Pinpoint the cell where the given text exists, returning its (x, y) midpoint coordinate. 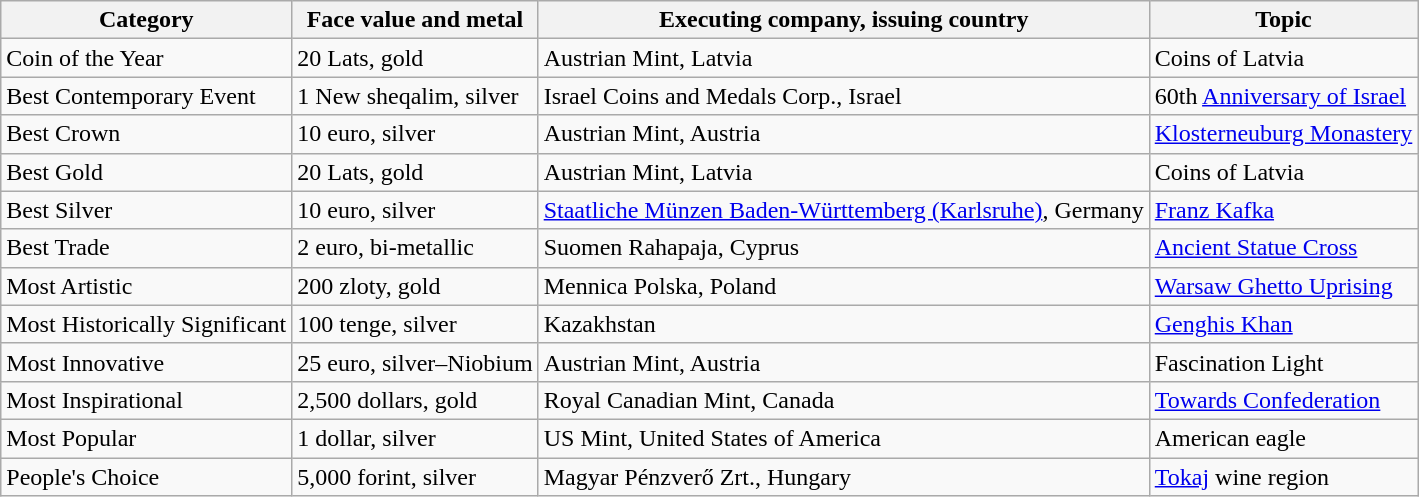
Tokaj wine region (1284, 477)
Royal Canadian Mint, Canada (844, 400)
Topic (1284, 20)
Suomen Rahapaja, Cyprus (844, 248)
Staatliche Münzen Baden-Württemberg (Karlsruhe), Germany (844, 210)
Best Contemporary Event (146, 96)
200 zloty, gold (415, 286)
5,000 forint, silver (415, 477)
Warsaw Ghetto Uprising (1284, 286)
Coin of the Year (146, 58)
Most Popular (146, 438)
100 tenge, silver (415, 324)
Face value and metal (415, 20)
Towards Confederation (1284, 400)
Kazakhstan (844, 324)
American eagle (1284, 438)
1 dollar, silver (415, 438)
Best Silver (146, 210)
1 New sheqalim, silver (415, 96)
US Mint, United States of America (844, 438)
Most Innovative (146, 362)
60th Anniversary of Israel (1284, 96)
Best Gold (146, 172)
Best Trade (146, 248)
25 euro, silver–Niobium (415, 362)
Israel Coins and Medals Corp., Israel (844, 96)
Most Artistic (146, 286)
Executing company, issuing country (844, 20)
Most Inspirational (146, 400)
Magyar Pénzverő Zrt., Hungary (844, 477)
Genghis Khan (1284, 324)
2 euro, bi-metallic (415, 248)
Ancient Statue Cross (1284, 248)
Klosterneuburg Monastery (1284, 134)
Best Crown (146, 134)
Most Historically Significant (146, 324)
Franz Kafka (1284, 210)
2,500 dollars, gold (415, 400)
Fascination Light (1284, 362)
People's Choice (146, 477)
Mennica Polska, Poland (844, 286)
Category (146, 20)
